Search for the cell housing the specified text and yield its (X, Y) center coordinate. 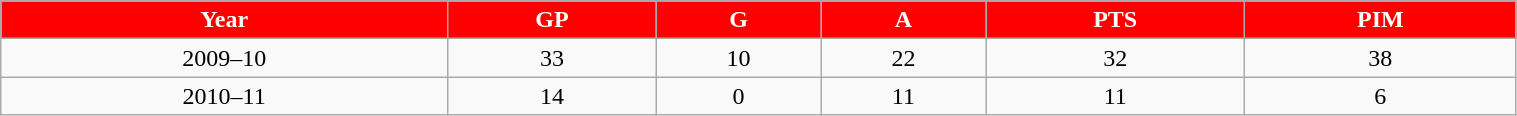
10 (738, 58)
PTS (1116, 20)
2010–11 (224, 96)
14 (552, 96)
A (904, 20)
PIM (1380, 20)
32 (1116, 58)
33 (552, 58)
0 (738, 96)
38 (1380, 58)
22 (904, 58)
2009–10 (224, 58)
GP (552, 20)
G (738, 20)
6 (1380, 96)
Year (224, 20)
